For the text-containing cell, return its midpoint in [x, y] coordinate format. 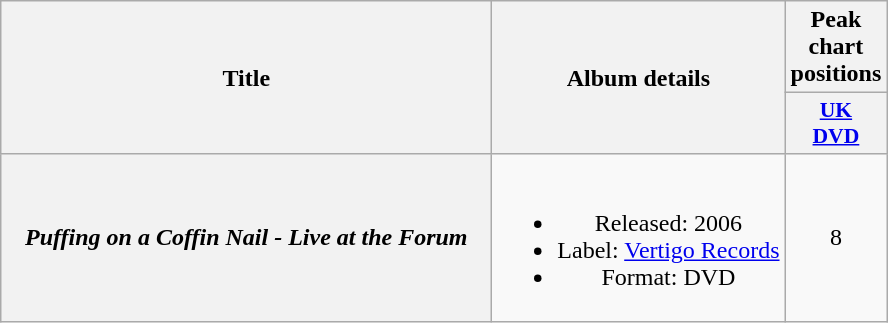
Released: 2006Label: Vertigo RecordsFormat: DVD [638, 238]
Puffing on a Coffin Nail - Live at the Forum [246, 238]
8 [836, 238]
Peak chart positions [836, 47]
Album details [638, 78]
UKDVD [836, 124]
Title [246, 78]
